Return the [X, Y] coordinate for the center point of the cell that contains the specified text.  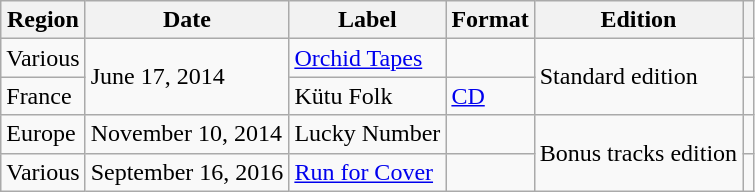
Label [368, 20]
Europe [43, 134]
November 10, 2014 [187, 134]
Standard edition [638, 77]
Lucky Number [368, 134]
Kütu Folk [368, 96]
Edition [638, 20]
France [43, 96]
June 17, 2014 [187, 77]
CD [490, 96]
September 16, 2016 [187, 172]
Bonus tracks edition [638, 153]
Format [490, 20]
Run for Cover [368, 172]
Orchid Tapes [368, 58]
Date [187, 20]
Region [43, 20]
